Return (x, y) of the center of cell containing provided text 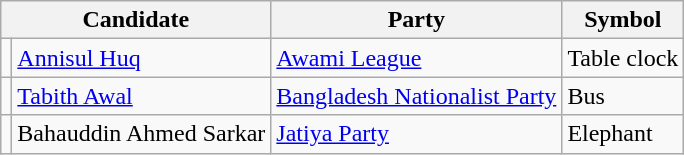
Annisul Huq (142, 58)
Jatiya Party (416, 134)
Bangladesh Nationalist Party (416, 96)
Candidate (136, 20)
Table clock (623, 58)
Bus (623, 96)
Symbol (623, 20)
Elephant (623, 134)
Awami League (416, 58)
Bahauddin Ahmed Sarkar (142, 134)
Tabith Awal (142, 96)
Party (416, 20)
